From the cell containing the given text, extract its center point as [X, Y] coordinate. 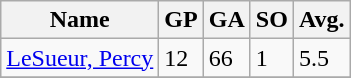
GA [226, 20]
12 [181, 58]
Name [80, 20]
Avg. [322, 20]
GP [181, 20]
5.5 [322, 58]
SO [272, 20]
LeSueur, Percy [80, 58]
1 [272, 58]
66 [226, 58]
